Scan for the cell matching the given text and deliver its [x, y] coordinate at center. 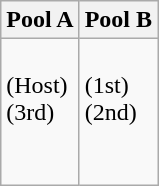
(Host) (3rd) [40, 112]
Pool A [40, 20]
Pool B [118, 20]
(1st) (2nd) [118, 112]
